From the cell containing the given text, extract its center point as [X, Y] coordinate. 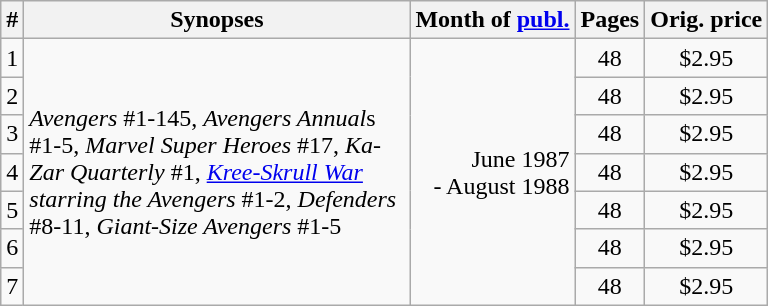
Orig. price [706, 20]
June 1987 - August 1988 [492, 172]
# [12, 20]
7 [12, 286]
Synopses [217, 20]
2 [12, 96]
4 [12, 172]
5 [12, 210]
3 [12, 134]
1 [12, 58]
6 [12, 248]
Month of publ. [492, 20]
Pages [610, 20]
